Determine the (x, y) coordinate at the center of the cell enclosing the given text.  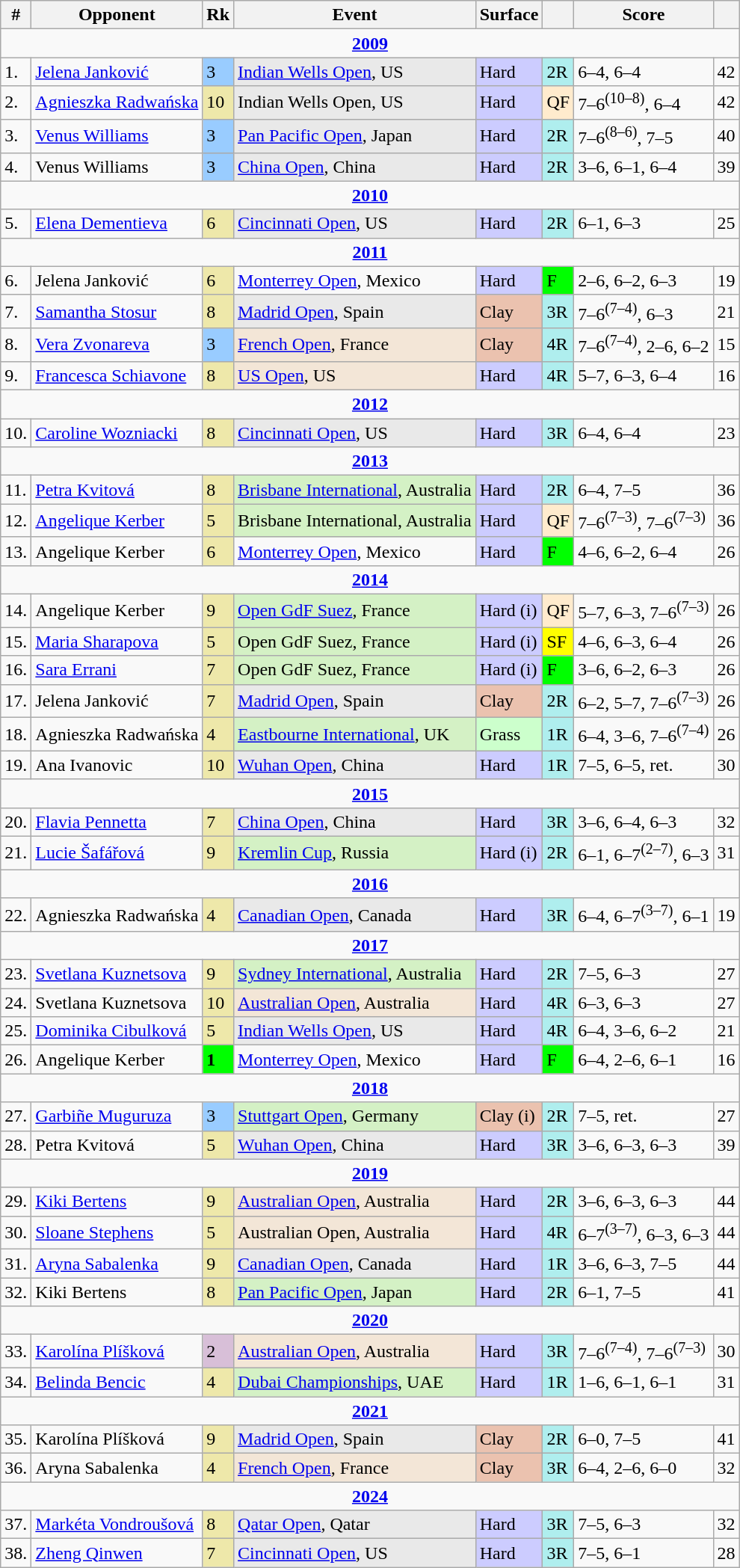
Elena Dementieva (117, 224)
Dubai Championships, UAE (355, 1383)
2020 (370, 1320)
# (16, 15)
Sloane Stephens (117, 1232)
7–5, ret. (644, 1116)
Surface (509, 15)
6–4, 2–6, 6–1 (644, 1060)
7–6(8–6), 7–5 (644, 136)
36. (16, 1468)
2013 (370, 461)
2021 (370, 1411)
Belinda Bencic (117, 1383)
6–1, 6–3 (644, 224)
23. (16, 974)
Ana Ivanovic (117, 765)
4–6, 6–3, 6–4 (644, 642)
7–6(10–8), 6–4 (644, 103)
17. (16, 701)
5–7, 6–3, 6–4 (644, 375)
2 (218, 1352)
Maria Sharapova (117, 642)
2010 (370, 195)
Grass (509, 734)
Garbiñe Muguruza (117, 1116)
Stuttgart Open, Germany (355, 1116)
Sydney International, Australia (355, 974)
23 (727, 433)
4. (16, 167)
7. (16, 311)
Samantha Stosur (117, 311)
6–4, 3–6, 6–2 (644, 1031)
3–6, 6–1, 6–4 (644, 167)
25 (727, 224)
6–1, 6–7(2–7), 6–3 (644, 852)
Lucie Šafářová (117, 852)
25. (16, 1031)
3. (16, 136)
28. (16, 1145)
6. (16, 280)
3–6, 6–4, 6–3 (644, 822)
1. (16, 72)
40 (727, 136)
2011 (370, 252)
14. (16, 610)
35. (16, 1439)
6–4, 6–7(3–7), 6–1 (644, 915)
7–6(7–4), 7–6(7–3) (644, 1352)
Vera Zvonareva (117, 345)
7–5, 6–1 (644, 1553)
Caroline Wozniacki (117, 433)
29. (16, 1202)
12. (16, 520)
11. (16, 490)
38. (16, 1553)
5–7, 6–3, 7–6(7–3) (644, 610)
7–6(7–4), 6–3 (644, 311)
2. (16, 103)
19. (16, 765)
6–7(3–7), 6–3, 6–3 (644, 1232)
Rk (218, 15)
10. (16, 433)
2019 (370, 1173)
5. (16, 224)
27. (16, 1116)
3–6, 6–3, 7–5 (644, 1264)
6–4, 2–6, 6–0 (644, 1468)
2017 (370, 946)
16. (16, 670)
2015 (370, 793)
22. (16, 915)
2018 (370, 1088)
Markéta Vondroušová (117, 1525)
6–0, 7–5 (644, 1439)
7–5, 6–5, ret. (644, 765)
15 (727, 345)
Dominika Cibulková (117, 1031)
8. (16, 345)
24. (16, 1003)
Qatar Open, Qatar (355, 1525)
32. (16, 1292)
30. (16, 1232)
18. (16, 734)
37. (16, 1525)
2016 (370, 884)
31. (16, 1264)
Flavia Pennetta (117, 822)
Eastbourne International, UK (355, 734)
6–2, 5–7, 7–6(7–3) (644, 701)
2014 (370, 579)
2009 (370, 43)
2–6, 6–2, 6–3 (644, 280)
26. (16, 1060)
US Open, US (355, 375)
33. (16, 1352)
4–6, 6–2, 6–4 (644, 551)
13. (16, 551)
6–4, 7–5 (644, 490)
Opponent (117, 15)
28 (727, 1553)
2024 (370, 1496)
6–4, 3–6, 7–6(7–4) (644, 734)
20. (16, 822)
9. (16, 375)
15. (16, 642)
Score (644, 15)
1 (218, 1060)
34. (16, 1383)
2012 (370, 405)
7–6(7–4), 2–6, 6–2 (644, 345)
21. (16, 852)
Francesca Schiavone (117, 375)
SF (558, 642)
1–6, 6–1, 6–1 (644, 1383)
Kremlin Cup, Russia (355, 852)
6–1, 7–5 (644, 1292)
Event (355, 15)
6–3, 6–3 (644, 1003)
Clay (i) (509, 1116)
Sara Errani (117, 670)
3–6, 6–2, 6–3 (644, 670)
Zheng Qinwen (117, 1553)
7–6(7–3), 7–6(7–3) (644, 520)
